Output the (x, y) coordinate of the center of the cell containing the given text.  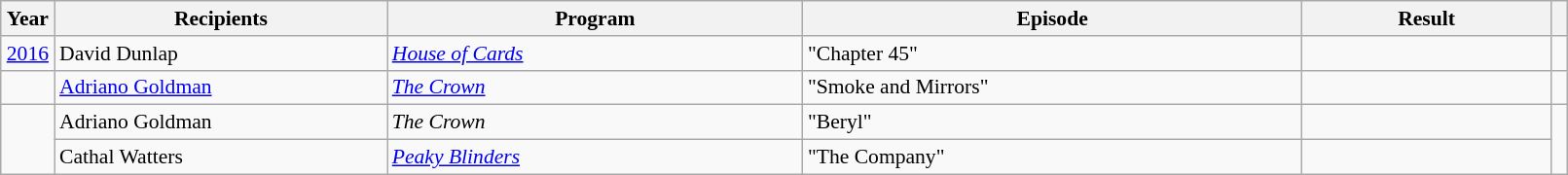
Result (1426, 18)
"Chapter 45" (1053, 53)
"The Company" (1053, 157)
2016 (27, 53)
Year (27, 18)
"Beryl" (1053, 122)
Program (596, 18)
House of Cards (596, 53)
Recipients (221, 18)
"Smoke and Mirrors" (1053, 87)
Episode (1053, 18)
Cathal Watters (221, 157)
David Dunlap (221, 53)
Peaky Blinders (596, 157)
